Pinpoint the cell where the given text exists, returning its (X, Y) midpoint coordinate. 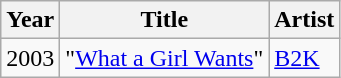
"What a Girl Wants" (164, 58)
Year (30, 20)
Title (164, 20)
B2K (304, 58)
2003 (30, 58)
Artist (304, 20)
